For the text-containing cell, return its midpoint in [X, Y] coordinate format. 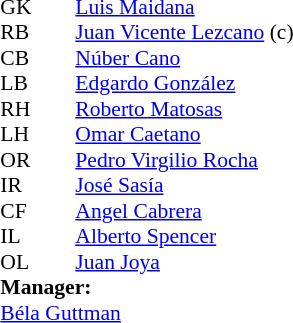
IL [19, 237]
Angel Cabrera [184, 211]
CB [19, 58]
Roberto Matosas [184, 109]
LH [19, 135]
Manager: [146, 287]
Edgardo González [184, 83]
Núber Cano [184, 58]
Pedro Virgilio Rocha [184, 160]
Alberto Spencer [184, 237]
José Sasía [184, 185]
OR [19, 160]
LB [19, 83]
Omar Caetano [184, 135]
OL [19, 262]
Juan Vicente Lezcano (c) [184, 33]
RB [19, 33]
CF [19, 211]
RH [19, 109]
IR [19, 185]
Juan Joya [184, 262]
